Capture the cell that displays the provided text and extract its (X, Y) central coordinate. 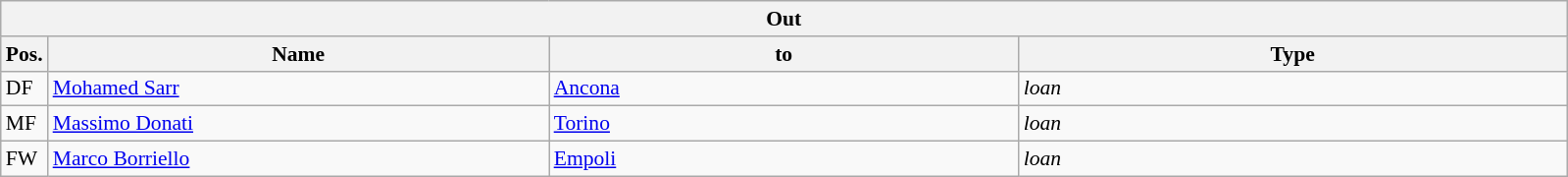
FW (25, 159)
Name (298, 54)
Type (1292, 54)
Empoli (784, 159)
Mohamed Sarr (298, 88)
Pos. (25, 54)
Out (784, 19)
Marco Borriello (298, 159)
to (784, 54)
Torino (784, 124)
MF (25, 124)
Massimo Donati (298, 124)
DF (25, 88)
Ancona (784, 88)
